Scan for the cell matching the given text and deliver its [x, y] coordinate at center. 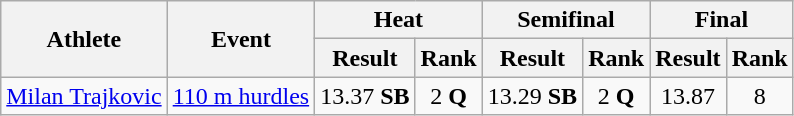
13.37 SB [365, 96]
Milan Trajkovic [84, 96]
13.87 [688, 96]
13.29 SB [532, 96]
Heat [399, 20]
Final [722, 20]
Athlete [84, 39]
Semifinal [566, 20]
8 [760, 96]
110 m hurdles [240, 96]
Event [240, 39]
